Scan for the cell matching the given text and deliver its [x, y] coordinate at center. 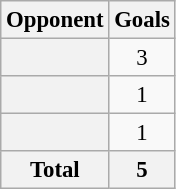
Opponent [55, 20]
3 [142, 58]
5 [142, 170]
Total [55, 170]
Goals [142, 20]
